Extract the [x, y] coordinate from the center of the cell holding the provided text.  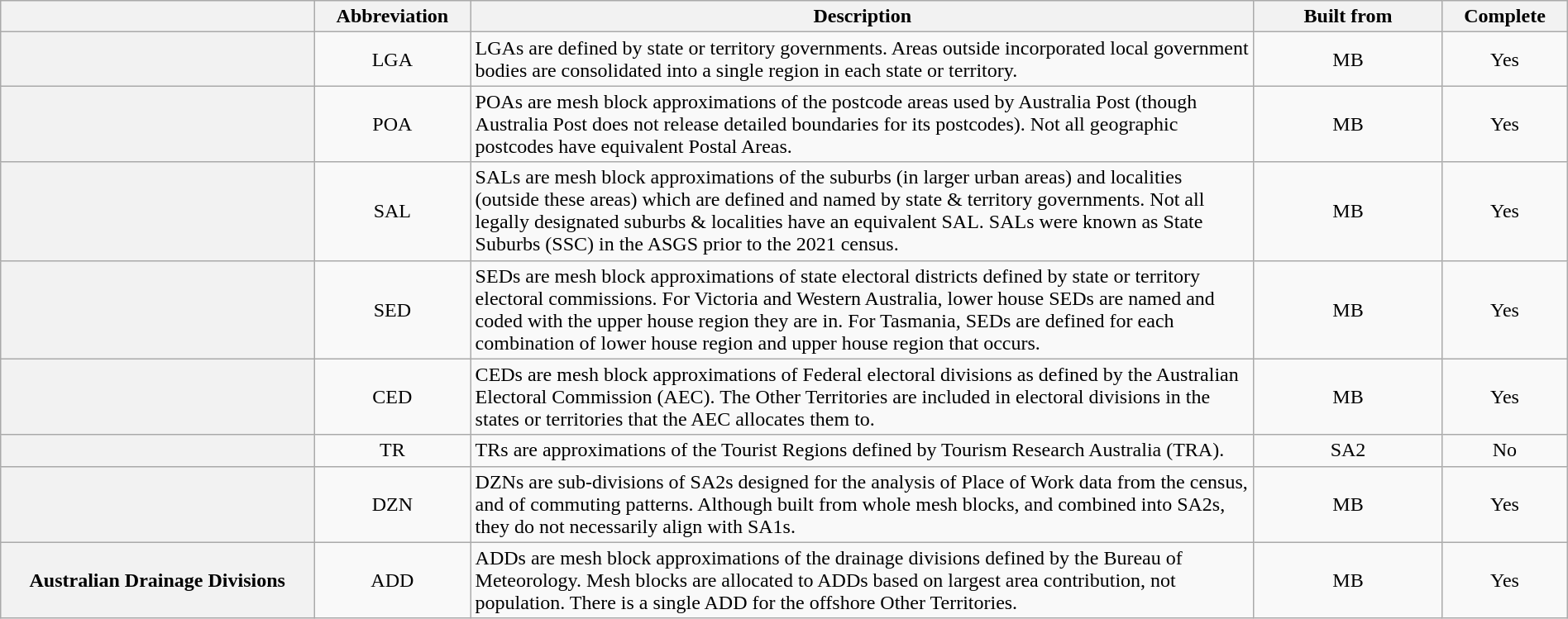
POA [392, 124]
CED [392, 397]
Australian Drainage Divisions [157, 580]
Built from [1348, 17]
SED [392, 309]
Abbreviation [392, 17]
TR [392, 450]
Complete [1505, 17]
Description [862, 17]
LGA [392, 60]
SA2 [1348, 450]
DZN [392, 504]
SAL [392, 212]
ADD [392, 580]
No [1505, 450]
TRs are approximations of the Tourist Regions defined by Tourism Research Australia (TRA). [862, 450]
